Search for the cell housing the specified text and yield its [X, Y] center coordinate. 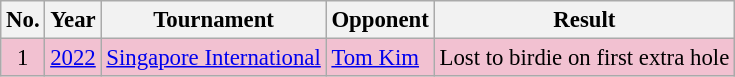
2022 [73, 58]
Result [584, 20]
Tournament [214, 20]
Year [73, 20]
No. [23, 20]
1 [23, 58]
Tom Kim [380, 58]
Singapore International [214, 58]
Lost to birdie on first extra hole [584, 58]
Opponent [380, 20]
